Capture the cell that displays the provided text and extract its (X, Y) central coordinate. 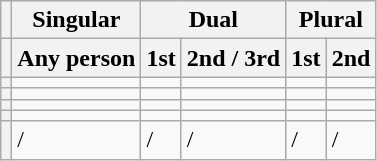
Dual (214, 20)
2nd / 3rd (233, 58)
Any person (76, 58)
2nd (351, 58)
Plural (331, 20)
Singular (76, 20)
